Determine the (x, y) coordinate at the center of the cell enclosing the given text.  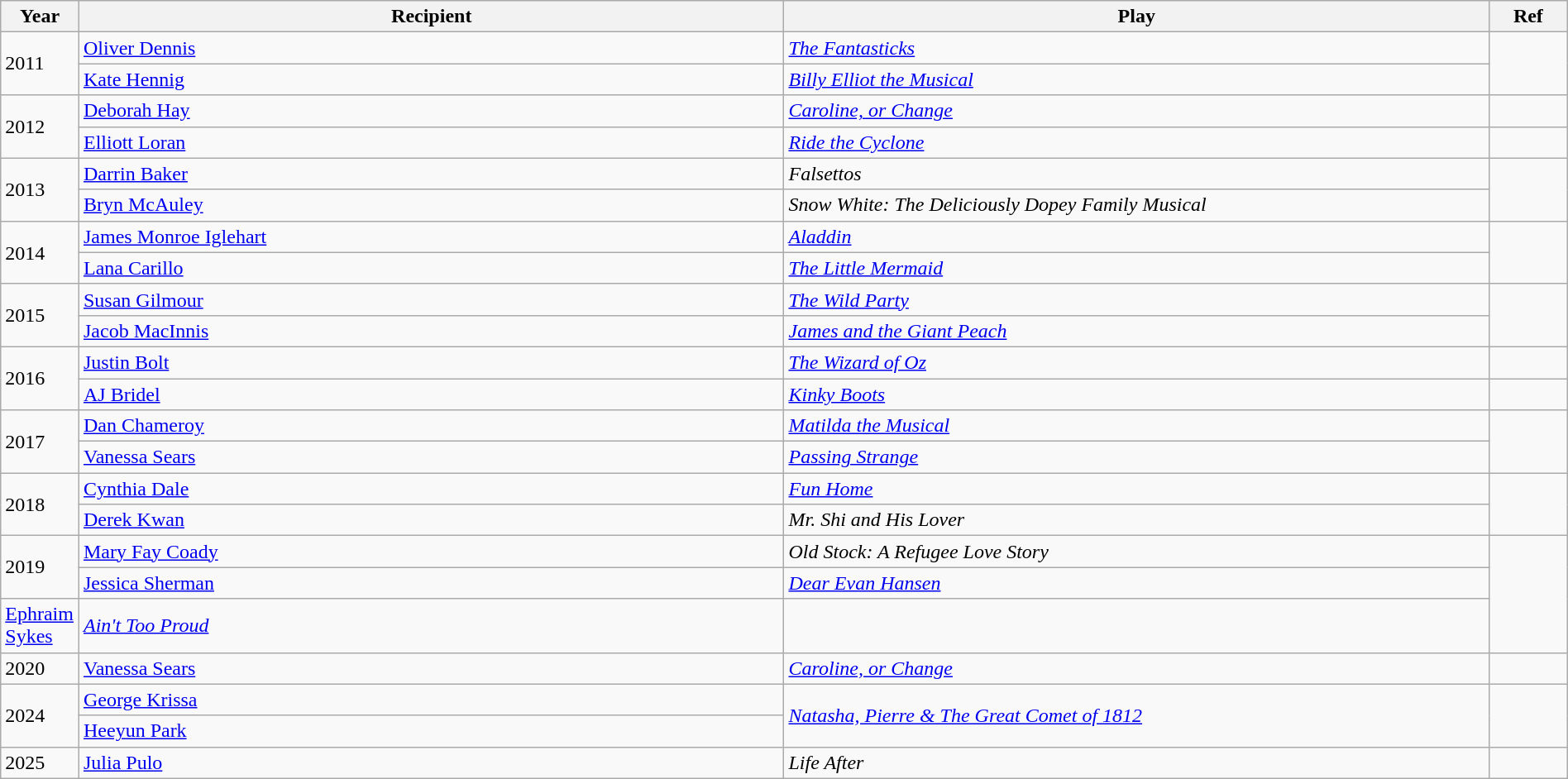
Julia Pulo (432, 762)
Derek Kwan (432, 520)
Billy Elliot the Musical (1136, 79)
Snow White: The Deliciously Dopey Family Musical (1136, 205)
Susan Gilmour (432, 299)
The Little Mermaid (1136, 268)
Play (1136, 17)
Ephraim Sykes (40, 625)
Dan Chameroy (432, 426)
Jacob MacInnis (432, 331)
Ref (1528, 17)
Life After (1136, 762)
Recipient (432, 17)
2020 (40, 668)
Old Stock: A Refugee Love Story (1136, 552)
Dear Evan Hansen (1136, 583)
2019 (40, 567)
Ride the Cyclone (1136, 142)
2014 (40, 252)
Jessica Sherman (432, 583)
Passing Strange (1136, 457)
James and the Giant Peach (1136, 331)
Kate Hennig (432, 79)
2013 (40, 189)
Year (40, 17)
Bryn McAuley (432, 205)
Mary Fay Coady (432, 552)
Kinky Boots (1136, 394)
Natasha, Pierre & The Great Comet of 1812 (1136, 715)
Matilda the Musical (1136, 426)
2015 (40, 315)
Fun Home (1136, 489)
The Wild Party (1136, 299)
2024 (40, 715)
2025 (40, 762)
Elliott Loran (432, 142)
Cynthia Dale (432, 489)
2011 (40, 64)
Ain't Too Proud (432, 625)
Justin Bolt (432, 362)
Heeyun Park (432, 731)
Mr. Shi and His Lover (1136, 520)
George Krissa (432, 700)
Falsettos (1136, 174)
2012 (40, 127)
The Wizard of Oz (1136, 362)
Oliver Dennis (432, 48)
Lana Carillo (432, 268)
2018 (40, 504)
AJ Bridel (432, 394)
2016 (40, 378)
2017 (40, 442)
Darrin Baker (432, 174)
The Fantasticks (1136, 48)
Aladdin (1136, 237)
James Monroe Iglehart (432, 237)
Deborah Hay (432, 111)
